Find where the given text appears and provide that cell's center as [x, y] coordinate. 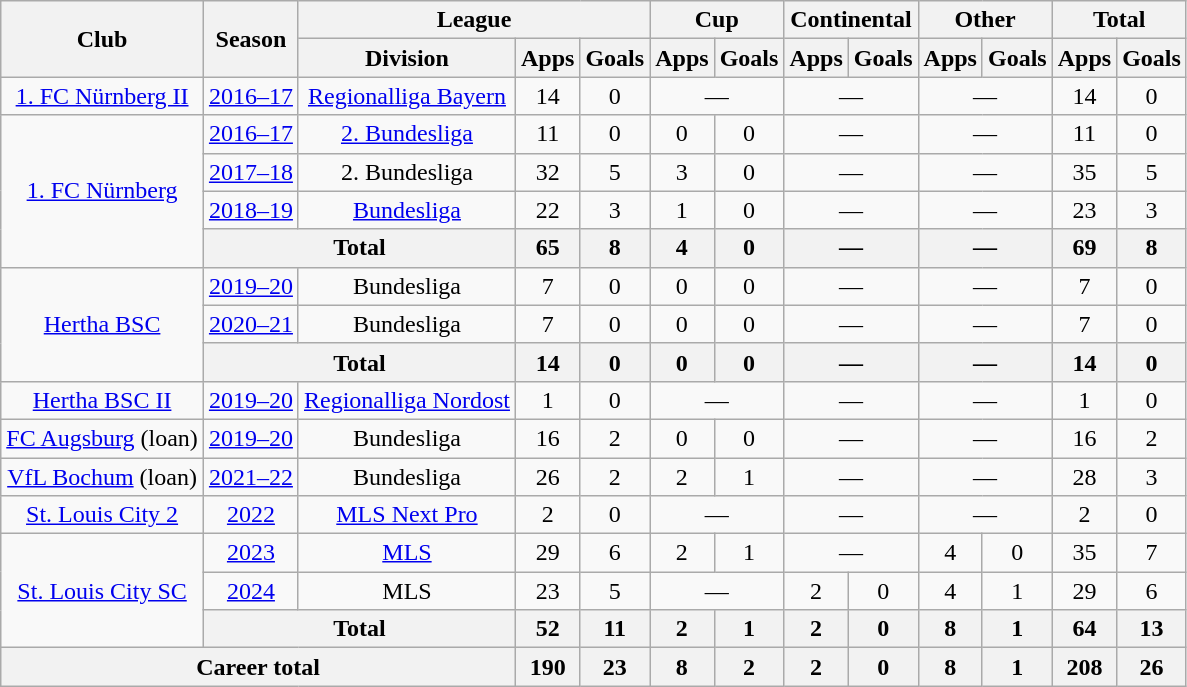
22 [547, 210]
Hertha BSC [102, 324]
65 [547, 248]
Hertha BSC II [102, 400]
Cup [717, 20]
208 [1084, 667]
2024 [250, 591]
Continental [851, 20]
Regionalliga Bayern [406, 96]
Club [102, 39]
2021–22 [250, 477]
St. Louis City 2 [102, 515]
Regionalliga Nordost [406, 400]
VfL Bochum (loan) [102, 477]
28 [1084, 477]
MLS Next Pro [406, 515]
2022 [250, 515]
Other [985, 20]
2018–19 [250, 210]
2017–18 [250, 172]
Career total [258, 667]
2020–21 [250, 324]
1. FC Nürnberg [102, 191]
52 [547, 629]
League [474, 20]
69 [1084, 248]
2023 [250, 553]
Season [250, 39]
13 [1152, 629]
FC Augsburg (loan) [102, 438]
64 [1084, 629]
Division [406, 58]
St. Louis City SC [102, 591]
32 [547, 172]
190 [547, 667]
1. FC Nürnberg II [102, 96]
